Return [X, Y] of the center of cell containing provided text 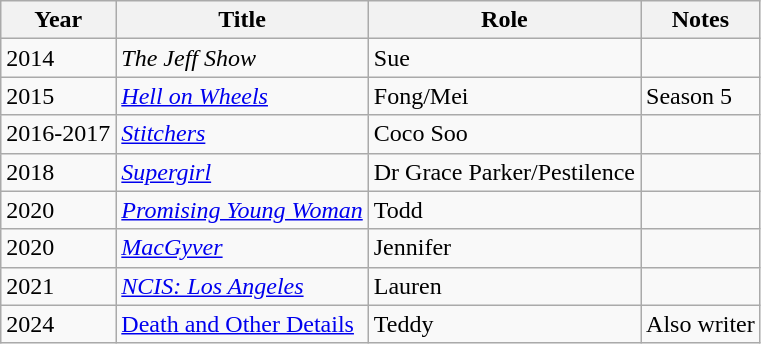
MacGyver [242, 248]
Notes [701, 20]
Title [242, 20]
Hell on Wheels [242, 96]
Supergirl [242, 172]
Coco Soo [504, 134]
Todd [504, 210]
Jennifer [504, 248]
Fong/Mei [504, 96]
Sue [504, 58]
2015 [58, 96]
The Jeff Show [242, 58]
Teddy [504, 324]
2018 [58, 172]
Death and Other Details [242, 324]
Dr Grace Parker/Pestilence [504, 172]
Season 5 [701, 96]
Promising Young Woman [242, 210]
2014 [58, 58]
2024 [58, 324]
2016-2017 [58, 134]
Role [504, 20]
Stitchers [242, 134]
Also writer [701, 324]
Lauren [504, 286]
NCIS: Los Angeles [242, 286]
2021 [58, 286]
Year [58, 20]
